Return the [x, y] coordinate for the center point of the cell that contains the specified text.  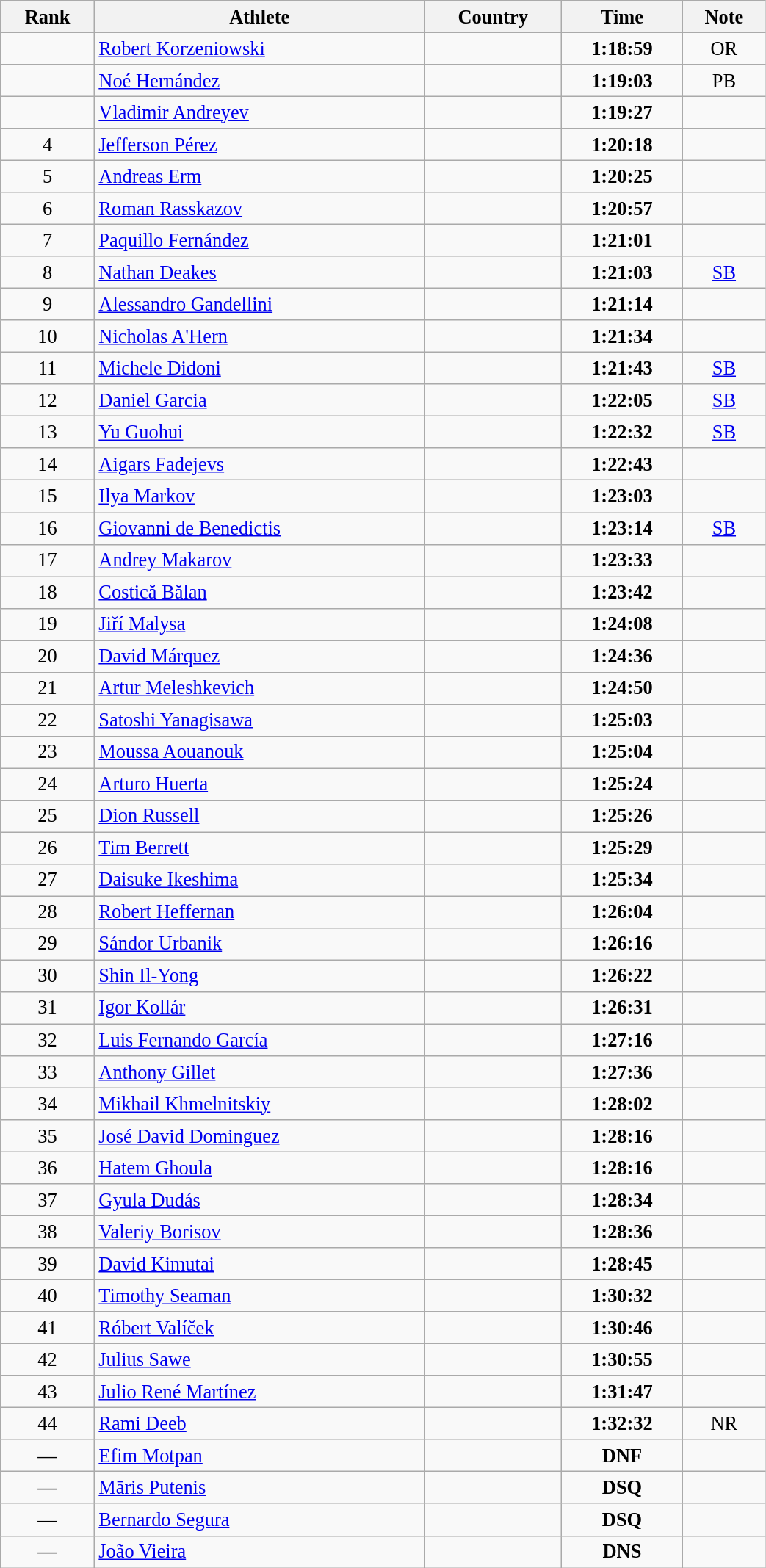
Julius Sawe [259, 1359]
DNS [622, 1552]
Tim Berrett [259, 848]
1:25:26 [622, 816]
1:21:43 [622, 368]
Bernardo Segura [259, 1520]
1:23:14 [622, 528]
Māris Putenis [259, 1488]
Anthony Gillet [259, 1072]
Aigars Fadejevs [259, 464]
Athlete [259, 16]
Robert Heffernan [259, 912]
João Vieira [259, 1552]
28 [48, 912]
Ilya Markov [259, 496]
7 [48, 240]
23 [48, 752]
6 [48, 209]
17 [48, 560]
1:26:22 [622, 976]
31 [48, 1008]
35 [48, 1135]
Shin Il-Yong [259, 976]
Roman Rasskazov [259, 209]
9 [48, 304]
1:22:32 [622, 432]
1:30:46 [622, 1328]
5 [48, 176]
36 [48, 1168]
1:21:01 [622, 240]
1:23:42 [622, 592]
12 [48, 400]
8 [48, 272]
18 [48, 592]
Satoshi Yanagisawa [259, 720]
1:26:16 [622, 944]
1:21:14 [622, 304]
1:24:36 [622, 656]
1:21:34 [622, 336]
21 [48, 688]
David Kimutai [259, 1264]
38 [48, 1232]
44 [48, 1423]
1:27:16 [622, 1040]
Alessandro Gandellini [259, 304]
1:30:55 [622, 1359]
Vladimir Andreyev [259, 112]
Jiří Malysa [259, 624]
Note [724, 16]
Nicholas A'Hern [259, 336]
4 [48, 145]
1:30:32 [622, 1296]
1:25:24 [622, 784]
1:24:50 [622, 688]
24 [48, 784]
Igor Kollár [259, 1008]
1:28:45 [622, 1264]
Michele Didoni [259, 368]
Daisuke Ikeshima [259, 880]
41 [48, 1328]
14 [48, 464]
33 [48, 1072]
1:22:05 [622, 400]
Hatem Ghoula [259, 1168]
19 [48, 624]
1:23:03 [622, 496]
1:19:27 [622, 112]
20 [48, 656]
Noé Hernández [259, 80]
1:25:03 [622, 720]
Róbert Valíček [259, 1328]
Arturo Huerta [259, 784]
30 [48, 976]
1:26:31 [622, 1008]
Yu Guohui [259, 432]
1:27:36 [622, 1072]
25 [48, 816]
34 [48, 1104]
OR [724, 48]
Dion Russell [259, 816]
1:25:29 [622, 848]
29 [48, 944]
Daniel Garcia [259, 400]
1:19:03 [622, 80]
Timothy Seaman [259, 1296]
Giovanni de Benedictis [259, 528]
1:20:18 [622, 145]
Robert Korzeniowski [259, 48]
Rank [48, 16]
Luis Fernando García [259, 1040]
Julio René Martínez [259, 1392]
DNF [622, 1456]
Valeriy Borisov [259, 1232]
Sándor Urbanik [259, 944]
43 [48, 1392]
1:21:03 [622, 272]
37 [48, 1200]
1:23:33 [622, 560]
Country [493, 16]
10 [48, 336]
22 [48, 720]
Gyula Dudás [259, 1200]
Nathan Deakes [259, 272]
Artur Meleshkevich [259, 688]
Andreas Erm [259, 176]
1:32:32 [622, 1423]
Mikhail Khmelnitskiy [259, 1104]
José David Dominguez [259, 1135]
Jefferson Pérez [259, 145]
1:28:36 [622, 1232]
1:24:08 [622, 624]
1:25:34 [622, 880]
1:28:34 [622, 1200]
39 [48, 1264]
11 [48, 368]
42 [48, 1359]
15 [48, 496]
David Márquez [259, 656]
1:28:02 [622, 1104]
Paquillo Fernández [259, 240]
26 [48, 848]
1:25:04 [622, 752]
13 [48, 432]
32 [48, 1040]
Moussa Aouanouk [259, 752]
Andrey Makarov [259, 560]
1:18:59 [622, 48]
27 [48, 880]
1:20:25 [622, 176]
1:26:04 [622, 912]
Efim Motpan [259, 1456]
1:22:43 [622, 464]
40 [48, 1296]
NR [724, 1423]
Time [622, 16]
PB [724, 80]
16 [48, 528]
Costică Bălan [259, 592]
1:31:47 [622, 1392]
1:20:57 [622, 209]
Rami Deeb [259, 1423]
